Detect which cell encompasses the target text, then output its (X, Y) center coordinate. 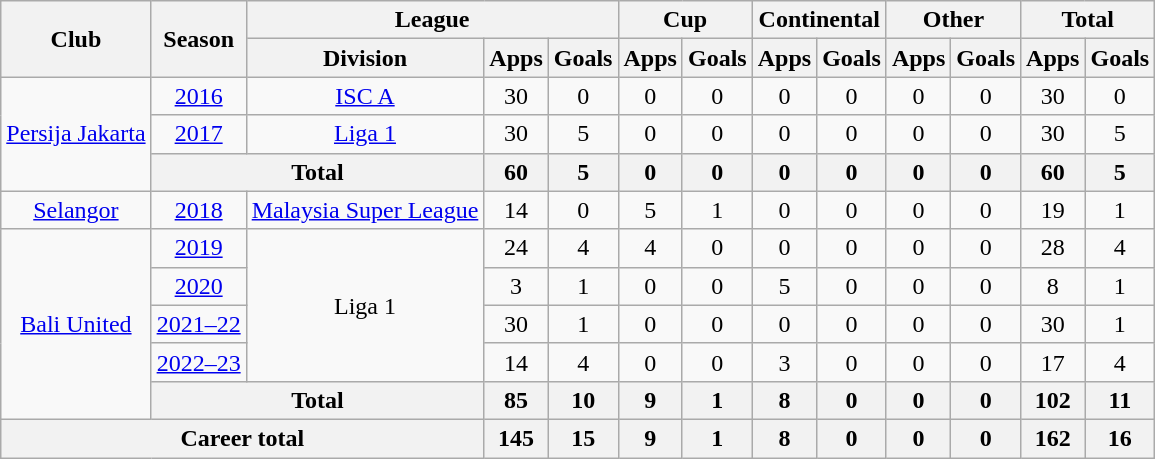
24 (516, 248)
Career total (242, 438)
10 (583, 400)
Malaysia Super League (365, 210)
2019 (198, 248)
Season (198, 39)
15 (583, 438)
ISC A (365, 96)
2020 (198, 286)
145 (516, 438)
2021–22 (198, 324)
2016 (198, 96)
16 (1120, 438)
Bali United (76, 324)
League (432, 20)
19 (1053, 210)
Division (365, 58)
102 (1053, 400)
2018 (198, 210)
Selangor (76, 210)
17 (1053, 362)
28 (1053, 248)
Persija Jakarta (76, 134)
11 (1120, 400)
Cup (685, 20)
2017 (198, 134)
85 (516, 400)
Continental (819, 20)
Other (953, 20)
162 (1053, 438)
2022–23 (198, 362)
Club (76, 39)
